For the text-containing cell, return its midpoint in (X, Y) coordinate format. 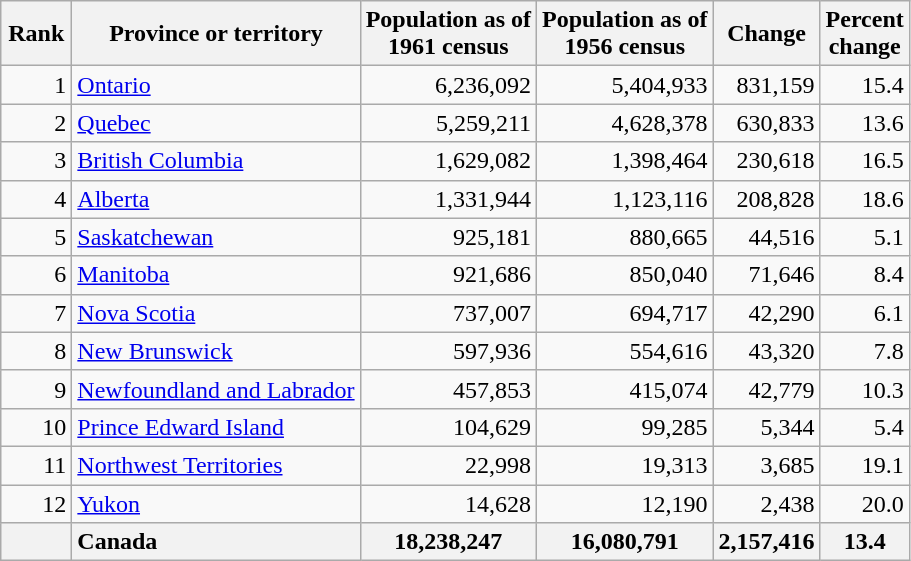
New Brunswick (216, 351)
18,238,247 (448, 542)
42,779 (766, 389)
3 (36, 161)
3,685 (766, 465)
5,404,933 (625, 85)
104,629 (448, 427)
19.1 (864, 465)
5,344 (766, 427)
831,159 (766, 85)
694,717 (625, 313)
2 (36, 123)
Change (766, 34)
Province or territory (216, 34)
13.4 (864, 542)
415,074 (625, 389)
554,616 (625, 351)
Nova Scotia (216, 313)
1 (36, 85)
14,628 (448, 503)
Ontario (216, 85)
Population as of1961 census (448, 34)
British Columbia (216, 161)
Percentchange (864, 34)
Alberta (216, 199)
11 (36, 465)
4 (36, 199)
44,516 (766, 237)
Newfoundland and Labrador (216, 389)
230,618 (766, 161)
1,123,116 (625, 199)
5 (36, 237)
1,331,944 (448, 199)
9 (36, 389)
Saskatchewan (216, 237)
16,080,791 (625, 542)
8 (36, 351)
6,236,092 (448, 85)
925,181 (448, 237)
921,686 (448, 275)
850,040 (625, 275)
18.6 (864, 199)
12,190 (625, 503)
2,438 (766, 503)
7 (36, 313)
15.4 (864, 85)
8.4 (864, 275)
19,313 (625, 465)
42,290 (766, 313)
16.5 (864, 161)
Rank (36, 34)
2,157,416 (766, 542)
Prince Edward Island (216, 427)
Manitoba (216, 275)
71,646 (766, 275)
Yukon (216, 503)
10 (36, 427)
22,998 (448, 465)
Population as of1956 census (625, 34)
597,936 (448, 351)
5.1 (864, 237)
Northwest Territories (216, 465)
6.1 (864, 313)
1,398,464 (625, 161)
457,853 (448, 389)
630,833 (766, 123)
13.6 (864, 123)
20.0 (864, 503)
99,285 (625, 427)
1,629,082 (448, 161)
10.3 (864, 389)
12 (36, 503)
7.8 (864, 351)
737,007 (448, 313)
4,628,378 (625, 123)
Quebec (216, 123)
5.4 (864, 427)
208,828 (766, 199)
Canada (216, 542)
5,259,211 (448, 123)
880,665 (625, 237)
6 (36, 275)
43,320 (766, 351)
